Capture the cell that displays the provided text and extract its (x, y) central coordinate. 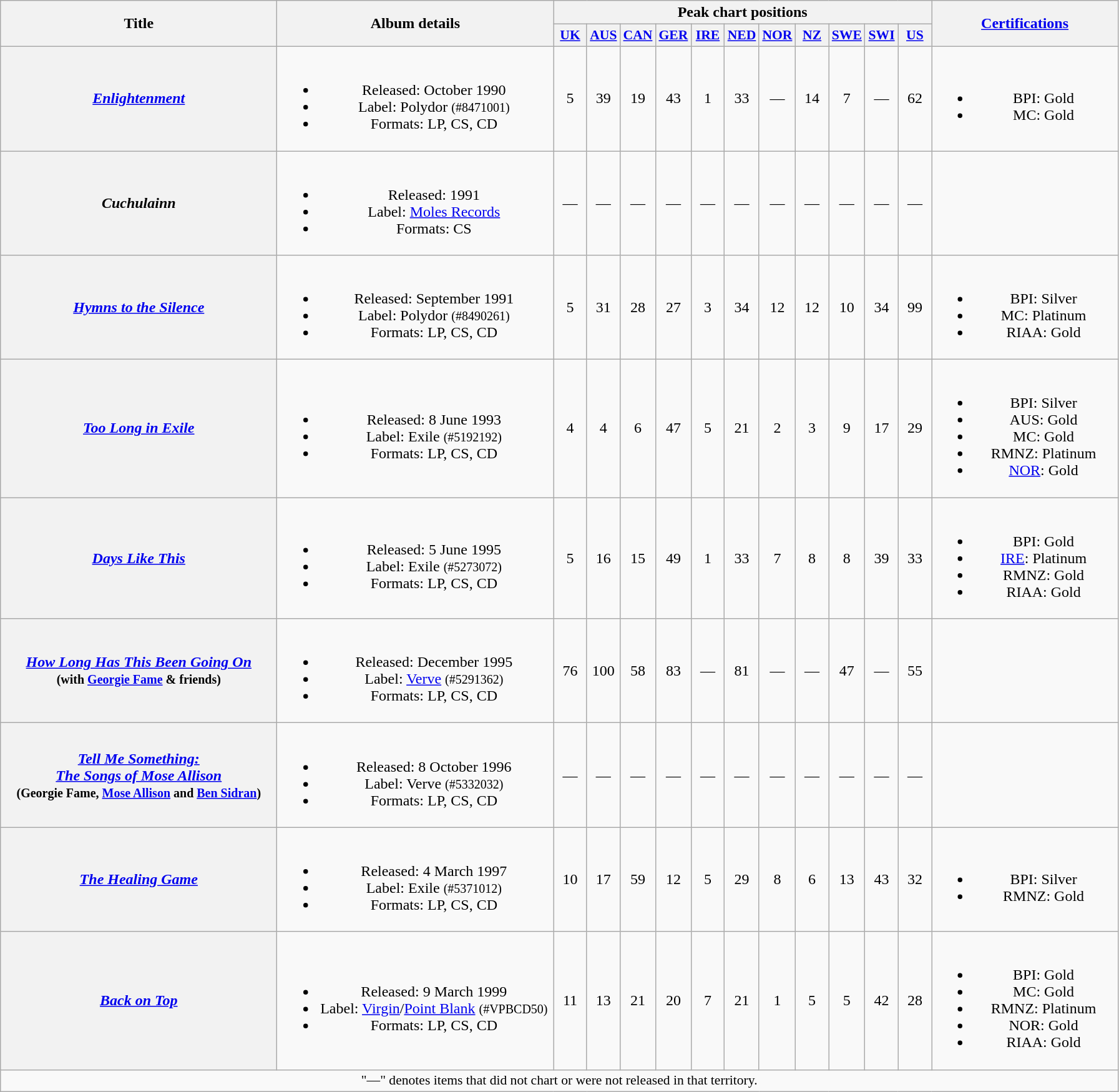
99 (915, 307)
Peak chart positions (743, 12)
81 (742, 671)
Album details (416, 24)
BPI: SilverRMNZ: Gold (1025, 879)
BPI: SilverMC: PlatinumRIAA: Gold (1025, 307)
62 (915, 99)
Released: 4 March 1997Label: Exile (#5371012)Formats: LP, CS, CD (416, 879)
2 (777, 428)
42 (881, 1000)
US (915, 36)
14 (811, 99)
NED (742, 36)
AUS (603, 36)
GER (673, 36)
Hymns to the Silence (139, 307)
NZ (811, 36)
Enlightenment (139, 99)
55 (915, 671)
49 (673, 558)
BPI: GoldMC: Gold (1025, 99)
27 (673, 307)
16 (603, 558)
20 (673, 1000)
Released: December 1995Label: Verve (#5291362)Formats: LP, CS, CD (416, 671)
UK (570, 36)
Days Like This (139, 558)
15 (638, 558)
9 (847, 428)
76 (570, 671)
Certifications (1025, 24)
Back on Top (139, 1000)
SWE (847, 36)
NOR (777, 36)
"—" denotes items that did not chart or were not released in that territory. (559, 1081)
SWI (881, 36)
83 (673, 671)
IRE (708, 36)
32 (915, 879)
Released: 9 March 1999Label: Virgin/Point Blank (#VPBCD50)Formats: LP, CS, CD (416, 1000)
Title (139, 24)
Released: October 1990Label: Polydor (#8471001)Formats: LP, CS, CD (416, 99)
Cuchulainn (139, 204)
59 (638, 879)
CAN (638, 36)
19 (638, 99)
11 (570, 1000)
58 (638, 671)
BPI: GoldIRE: PlatinumRMNZ: GoldRIAA: Gold (1025, 558)
The Healing Game (139, 879)
Released: 8 June 1993Label: Exile (#5192192)Formats: LP, CS, CD (416, 428)
Released: September 1991Label: Polydor (#8490261)Formats: LP, CS, CD (416, 307)
Released: 5 June 1995Label: Exile (#5273072)Formats: LP, CS, CD (416, 558)
Tell Me Something:The Songs of Mose Allison(Georgie Fame, Mose Allison and Ben Sidran) (139, 775)
Too Long in Exile (139, 428)
100 (603, 671)
Released: 8 October 1996Label: Verve (#5332032)Formats: LP, CS, CD (416, 775)
BPI: GoldMC: GoldRMNZ: PlatinumNOR: GoldRIAA: Gold (1025, 1000)
How Long Has This Been Going On(with Georgie Fame & friends) (139, 671)
BPI: SilverAUS: GoldMC: GoldRMNZ: PlatinumNOR: Gold (1025, 428)
31 (603, 307)
Released: 1991Label: Moles RecordsFormats: CS (416, 204)
